Provide the (x, y) coordinate of the cell's center where the given text is located.  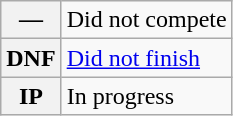
Did not finish (146, 58)
IP (31, 96)
Did not compete (146, 20)
— (31, 20)
DNF (31, 58)
In progress (146, 96)
